For the text-containing cell, return its midpoint in [x, y] coordinate format. 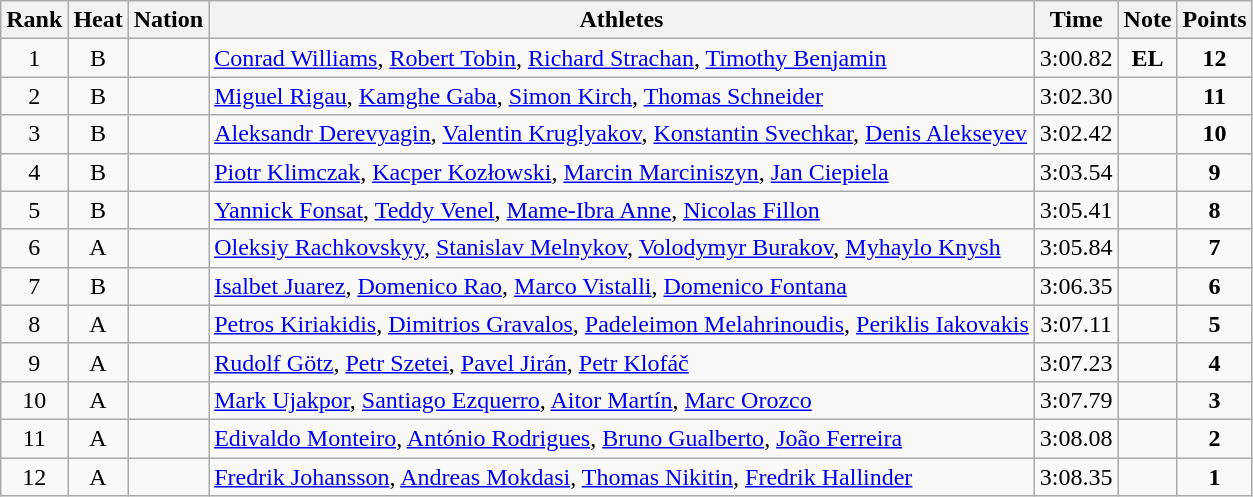
3:02.42 [1076, 134]
3:02.30 [1076, 96]
Aleksandr Derevyagin, Valentin Kruglyakov, Konstantin Svechkar, Denis Alekseyev [622, 134]
3:03.54 [1076, 172]
Mark Ujakpor, Santiago Ezquerro, Aitor Martín, Marc Orozco [622, 400]
Yannick Fonsat, Teddy Venel, Mame-Ibra Anne, Nicolas Fillon [622, 210]
3:05.84 [1076, 248]
Piotr Klimczak, Kacper Kozłowski, Marcin Marciniszyn, Jan Ciepiela [622, 172]
Fredrik Johansson, Andreas Mokdasi, Thomas Nikitin, Fredrik Hallinder [622, 477]
3:07.79 [1076, 400]
EL [1148, 58]
Heat [98, 20]
Oleksiy Rachkovskyy, Stanislav Melnykov, Volodymyr Burakov, Myhaylo Knysh [622, 248]
3:07.11 [1076, 324]
Edivaldo Monteiro, António Rodrigues, Bruno Gualberto, João Ferreira [622, 438]
Isalbet Juarez, Domenico Rao, Marco Vistalli, Domenico Fontana [622, 286]
Points [1214, 20]
Time [1076, 20]
3:08.08 [1076, 438]
3:06.35 [1076, 286]
Rank [34, 20]
Athletes [622, 20]
3:05.41 [1076, 210]
Nation [168, 20]
Rudolf Götz, Petr Szetei, Pavel Jirán, Petr Klofáč [622, 362]
Miguel Rigau, Kamghe Gaba, Simon Kirch, Thomas Schneider [622, 96]
Note [1148, 20]
Conrad Williams, Robert Tobin, Richard Strachan, Timothy Benjamin [622, 58]
3:07.23 [1076, 362]
3:08.35 [1076, 477]
3:00.82 [1076, 58]
Petros Kiriakidis, Dimitrios Gravalos, Padeleimon Melahrinoudis, Periklis Iakovakis [622, 324]
